Determine the [X, Y] coordinate at the center of the cell enclosing the given text.  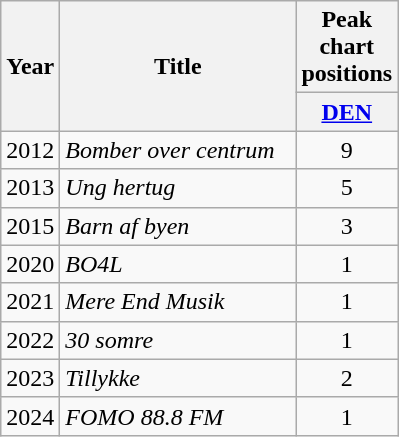
2020 [30, 264]
2013 [30, 188]
DEN [347, 112]
2021 [30, 302]
9 [347, 150]
2023 [30, 378]
2022 [30, 340]
Mere End Musik [178, 302]
Bomber over centrum [178, 150]
FOMO 88.8 FM [178, 416]
Ung hertug [178, 188]
Year [30, 66]
Peak chart positions [347, 47]
2024 [30, 416]
30 somre [178, 340]
Barn af byen [178, 226]
2012 [30, 150]
2015 [30, 226]
Tillykke [178, 378]
BO4L [178, 264]
3 [347, 226]
Title [178, 66]
5 [347, 188]
2 [347, 378]
